Detect which cell encompasses the target text, then output its [X, Y] center coordinate. 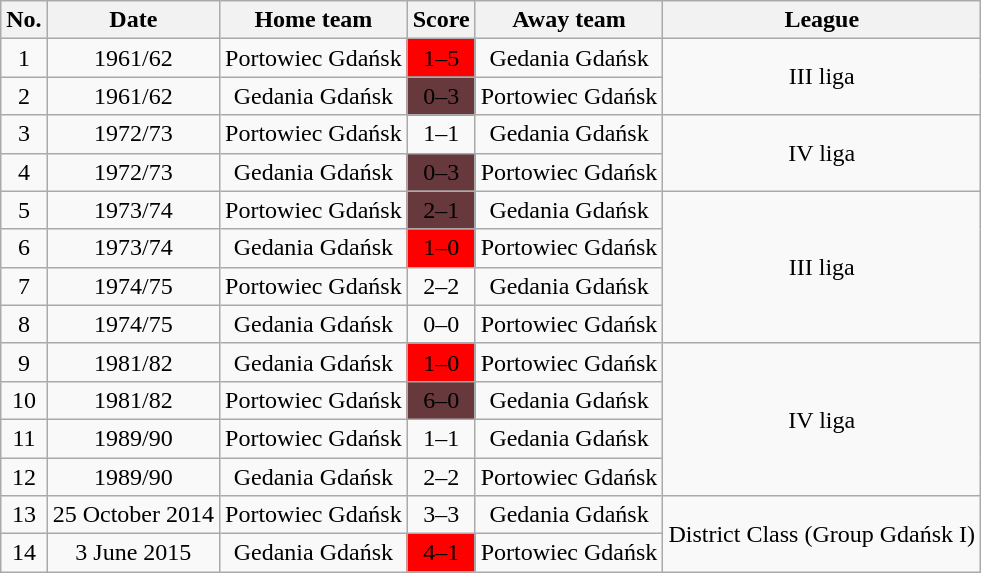
2 [24, 96]
No. [24, 20]
11 [24, 438]
League [822, 20]
1 [24, 58]
3 [24, 134]
6–0 [441, 400]
District Class (Group Gdańsk I) [822, 534]
Date [133, 20]
3 June 2015 [133, 553]
25 October 2014 [133, 515]
6 [24, 248]
14 [24, 553]
13 [24, 515]
2–1 [441, 210]
Home team [314, 20]
1–5 [441, 58]
3–3 [441, 515]
4 [24, 172]
10 [24, 400]
12 [24, 477]
8 [24, 324]
4–1 [441, 553]
5 [24, 210]
Score [441, 20]
9 [24, 362]
7 [24, 286]
0–0 [441, 324]
Away team [569, 20]
